Return [x, y] of the center of cell containing provided text 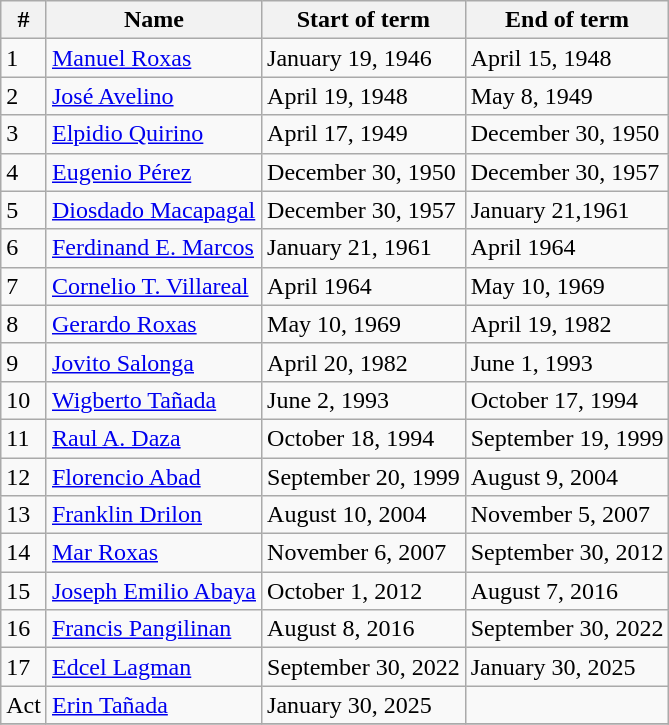
April 20, 1982 [364, 362]
# [24, 20]
12 [24, 477]
Mar Roxas [154, 553]
April 19, 1948 [364, 96]
August 7, 2016 [567, 591]
August 9, 2004 [567, 477]
October 17, 1994 [567, 400]
September 19, 1999 [567, 438]
10 [24, 400]
3 [24, 134]
José Avelino [154, 96]
1 [24, 58]
January 21, 1961 [364, 248]
Erin Tañada [154, 705]
6 [24, 248]
15 [24, 591]
Diosdado Macapagal [154, 210]
4 [24, 172]
October 18, 1994 [364, 438]
August 10, 2004 [364, 515]
January 21,1961 [567, 210]
Wigberto Tañada [154, 400]
11 [24, 438]
June 2, 1993 [364, 400]
2 [24, 96]
9 [24, 362]
Name [154, 20]
November 5, 2007 [567, 515]
Edcel Lagman [154, 667]
October 1, 2012 [364, 591]
Raul A. Daza [154, 438]
June 1, 1993 [567, 362]
End of term [567, 20]
September 30, 2012 [567, 553]
16 [24, 629]
Eugenio Pérez [154, 172]
Florencio Abad [154, 477]
Ferdinand E. Marcos [154, 248]
January 19, 1946 [364, 58]
April 17, 1949 [364, 134]
5 [24, 210]
7 [24, 286]
April 19, 1982 [567, 324]
Joseph Emilio Abaya [154, 591]
17 [24, 667]
Elpidio Quirino [154, 134]
8 [24, 324]
September 20, 1999 [364, 477]
Cornelio T. Villareal [154, 286]
Gerardo Roxas [154, 324]
13 [24, 515]
Act [24, 705]
Francis Pangilinan [154, 629]
Jovito Salonga [154, 362]
Manuel Roxas [154, 58]
Franklin Drilon [154, 515]
April 15, 1948 [567, 58]
14 [24, 553]
May 8, 1949 [567, 96]
Start of term [364, 20]
November 6, 2007 [364, 553]
August 8, 2016 [364, 629]
